Pinpoint the cell where the given text exists, returning its [x, y] midpoint coordinate. 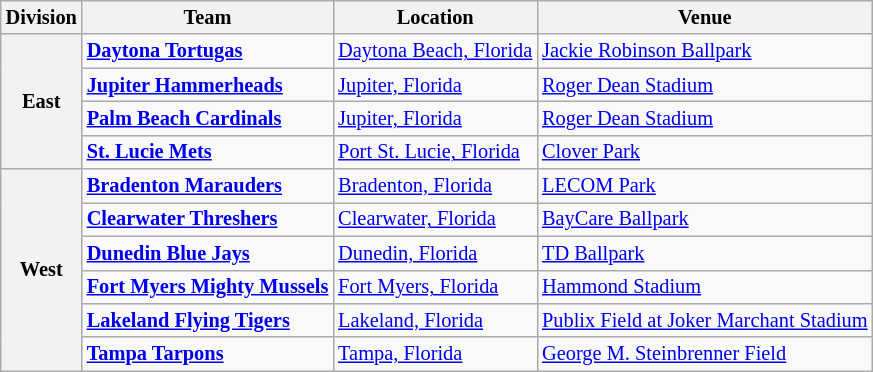
Clearwater, Florida [435, 219]
Palm Beach Cardinals [208, 118]
Bradenton Marauders [208, 186]
Fort Myers, Florida [435, 287]
Team [208, 17]
BayCare Ballpark [704, 219]
Clearwater Threshers [208, 219]
Bradenton, Florida [435, 186]
Tampa, Florida [435, 354]
TD Ballpark [704, 253]
Hammond Stadium [704, 287]
Tampa Tarpons [208, 354]
Fort Myers Mighty Mussels [208, 287]
Dunedin, Florida [435, 253]
West [42, 270]
Jupiter Hammerheads [208, 85]
Daytona Beach, Florida [435, 51]
St. Lucie Mets [208, 152]
George M. Steinbrenner Field [704, 354]
Daytona Tortugas [208, 51]
LECOM Park [704, 186]
Division [42, 17]
Publix Field at Joker Marchant Stadium [704, 320]
Lakeland, Florida [435, 320]
Location [435, 17]
Lakeland Flying Tigers [208, 320]
Port St. Lucie, Florida [435, 152]
East [42, 102]
Jackie Robinson Ballpark [704, 51]
Clover Park [704, 152]
Venue [704, 17]
Dunedin Blue Jays [208, 253]
